Find where the given text appears and provide that cell's center as [X, Y] coordinate. 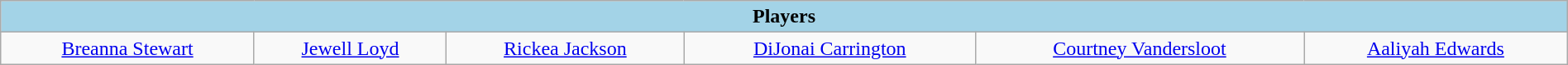
Jewell Loyd [350, 48]
Rickea Jackson [566, 48]
Aaliyah Edwards [1436, 48]
Players [784, 17]
Courtney Vandersloot [1140, 48]
Breanna Stewart [127, 48]
DiJonai Carrington [829, 48]
